Return the (x, y) coordinate for the center point of the cell that contains the specified text.  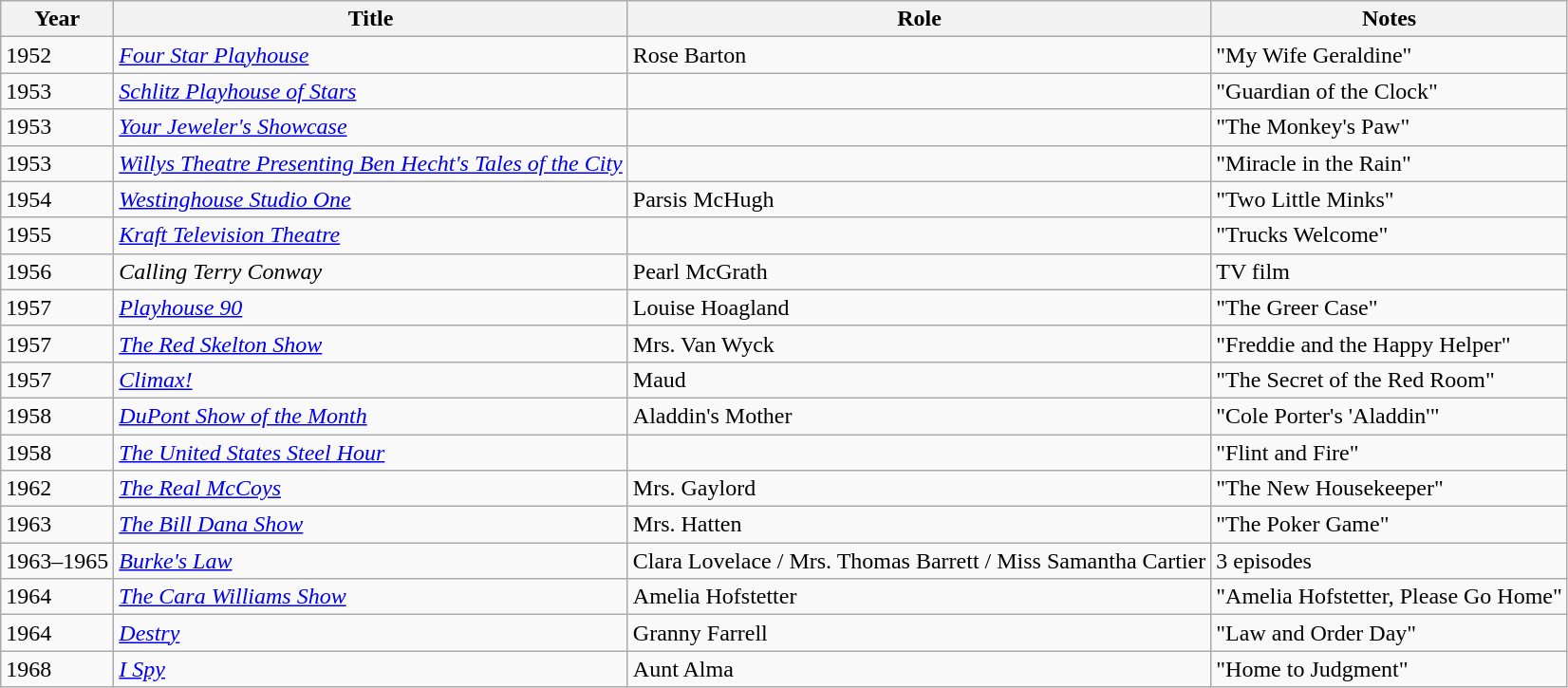
Title (370, 19)
1956 (57, 271)
"The New Housekeeper" (1390, 489)
Maud (919, 380)
Climax! (370, 380)
1962 (57, 489)
Year (57, 19)
Mrs. Gaylord (919, 489)
"Flint and Fire" (1390, 453)
1952 (57, 55)
"Two Little Minks" (1390, 199)
1963–1965 (57, 561)
Aladdin's Mother (919, 416)
1954 (57, 199)
"The Poker Game" (1390, 525)
"The Monkey's Paw" (1390, 127)
Calling Terry Conway (370, 271)
The Real McCoys (370, 489)
1955 (57, 235)
Schlitz Playhouse of Stars (370, 91)
"Amelia Hofstetter, Please Go Home" (1390, 597)
Your Jeweler's Showcase (370, 127)
"The Greer Case" (1390, 307)
Granny Farrell (919, 633)
Pearl McGrath (919, 271)
The Red Skelton Show (370, 344)
Kraft Television Theatre (370, 235)
Role (919, 19)
Notes (1390, 19)
I Spy (370, 669)
"Home to Judgment" (1390, 669)
TV film (1390, 271)
"Miracle in the Rain" (1390, 163)
"Law and Order Day" (1390, 633)
Westinghouse Studio One (370, 199)
Destry (370, 633)
The Bill Dana Show (370, 525)
DuPont Show of the Month (370, 416)
3 episodes (1390, 561)
"My Wife Geraldine" (1390, 55)
"Freddie and the Happy Helper" (1390, 344)
Louise Hoagland (919, 307)
Aunt Alma (919, 669)
"Trucks Welcome" (1390, 235)
The United States Steel Hour (370, 453)
Playhouse 90 (370, 307)
"The Secret of the Red Room" (1390, 380)
"Cole Porter's 'Aladdin'" (1390, 416)
1963 (57, 525)
Mrs. Van Wyck (919, 344)
Four Star Playhouse (370, 55)
Parsis McHugh (919, 199)
Willys Theatre Presenting Ben Hecht's Tales of the City (370, 163)
Burke's Law (370, 561)
Clara Lovelace / Mrs. Thomas Barrett / Miss Samantha Cartier (919, 561)
"Guardian of the Clock" (1390, 91)
The Cara Williams Show (370, 597)
1968 (57, 669)
Mrs. Hatten (919, 525)
Rose Barton (919, 55)
Amelia Hofstetter (919, 597)
